From the cell containing the given text, extract its center point as [x, y] coordinate. 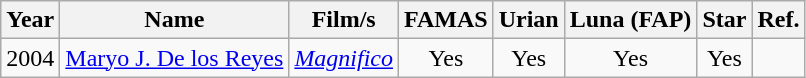
Ref. [778, 20]
Luna (FAP) [630, 20]
Urian [528, 20]
Name [174, 20]
Film/s [344, 20]
2004 [30, 58]
FAMAS [446, 20]
Magnifico [344, 58]
Star [724, 20]
Year [30, 20]
Maryo J. De los Reyes [174, 58]
